Identify which cell holds the provided text, then report its (X, Y) central coordinate. 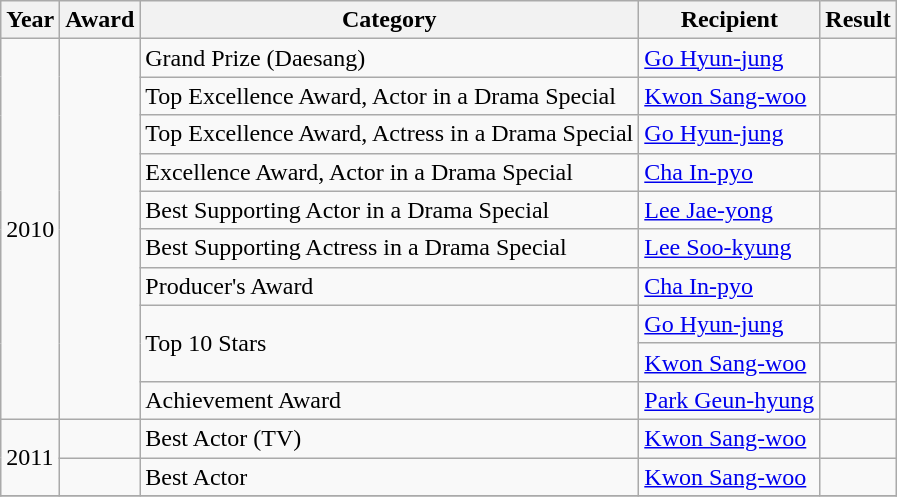
Top 10 Stars (390, 343)
Best Actor (390, 477)
Grand Prize (Daesang) (390, 58)
Best Supporting Actress in a Drama Special (390, 248)
Park Geun-hyung (730, 400)
2010 (30, 230)
Top Excellence Award, Actress in a Drama Special (390, 134)
Result (858, 20)
Top Excellence Award, Actor in a Drama Special (390, 96)
Achievement Award (390, 400)
Lee Soo-kyung (730, 248)
2011 (30, 457)
Excellence Award, Actor in a Drama Special (390, 172)
Award (100, 20)
Best Actor (TV) (390, 438)
Lee Jae-yong (730, 210)
Year (30, 20)
Recipient (730, 20)
Producer's Award (390, 286)
Category (390, 20)
Best Supporting Actor in a Drama Special (390, 210)
